Detect which cell encompasses the target text, then output its (x, y) center coordinate. 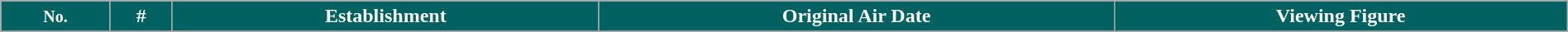
No. (55, 16)
Original Air Date (857, 16)
# (141, 16)
Viewing Figure (1341, 16)
Establishment (385, 16)
